Capture the cell that displays the provided text and extract its (x, y) central coordinate. 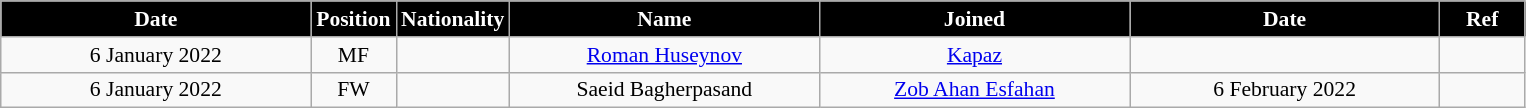
Ref (1482, 19)
Saeid Bagherpasand (664, 90)
FW (354, 90)
Kapaz (974, 55)
Position (354, 19)
Roman Huseynov (664, 55)
Name (664, 19)
Joined (974, 19)
Zob Ahan Esfahan (974, 90)
MF (354, 55)
Nationality (452, 19)
6 February 2022 (1285, 90)
